Extract the (X, Y) coordinate from the center of the cell holding the provided text.  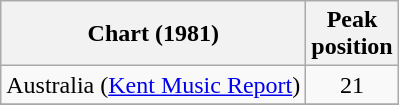
Chart (1981) (154, 34)
21 (352, 85)
Peakposition (352, 34)
Australia (Kent Music Report) (154, 85)
